Detect which cell encompasses the target text, then output its (x, y) center coordinate. 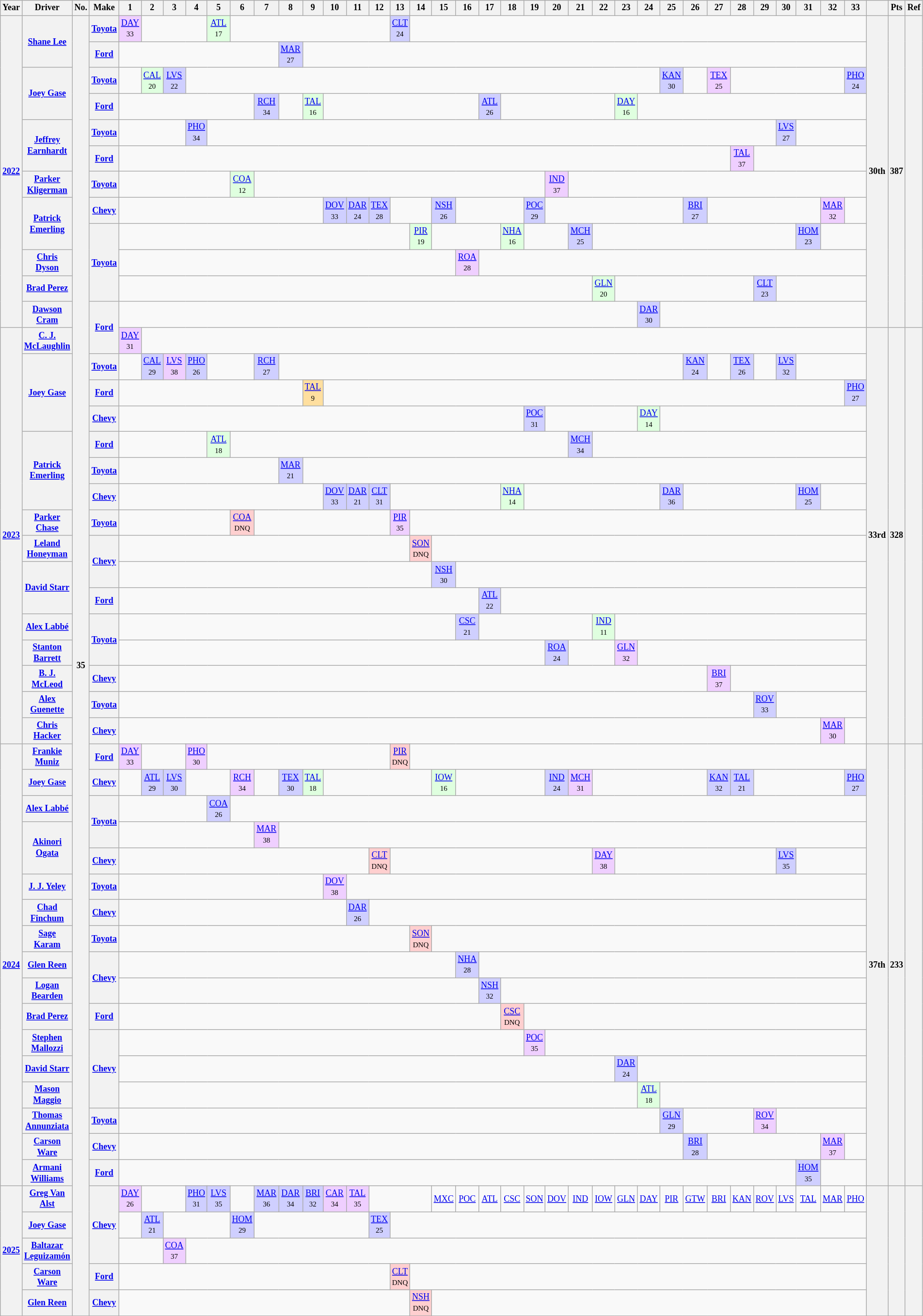
4 (197, 8)
Akinori Ogata (47, 848)
MCH25 (580, 236)
MAR38 (267, 835)
TEX28 (380, 211)
IND37 (557, 185)
Make (104, 8)
MAR36 (267, 1199)
9 (313, 8)
MAR30 (833, 731)
14 (421, 8)
25 (672, 8)
TAL37 (742, 158)
12 (380, 8)
CAL20 (152, 80)
2 (152, 8)
NHA14 (512, 497)
KAN (742, 1199)
233 (897, 965)
NHA16 (512, 236)
DOV38 (334, 887)
DAY26 (130, 1199)
BRI (719, 1199)
Chris Hacker (47, 731)
POC (467, 1199)
35 (80, 666)
Dawson Cram (47, 314)
26 (695, 8)
HOM35 (809, 1173)
24 (649, 8)
ROV34 (765, 1121)
Logan Bearden (47, 991)
387 (897, 172)
ROV33 (765, 705)
20 (557, 8)
ATL (490, 1199)
DOV (557, 1199)
KAN24 (695, 367)
GLN (626, 1199)
Year (12, 8)
17 (490, 8)
Parker Kligerman (47, 185)
13 (399, 8)
29 (765, 8)
8 (290, 8)
COA12 (242, 185)
Jeffrey Earnhardt (47, 145)
15 (444, 8)
No. (80, 8)
MAR27 (290, 55)
ATL26 (490, 107)
2023 (12, 536)
5 (218, 8)
PHO26 (197, 367)
DAY (649, 1199)
LVS27 (786, 133)
10 (334, 8)
POC31 (534, 419)
TAL (809, 1199)
NHA28 (467, 965)
TEX26 (742, 367)
PIR19 (421, 236)
Mason Maggio (47, 1095)
Parker Chase (47, 523)
NSH32 (490, 991)
IND (580, 1199)
PIRDNQ (399, 757)
ATL21 (152, 1225)
CSCDNQ (512, 1017)
ATL29 (152, 783)
IND11 (604, 627)
KAN32 (719, 783)
DAR34 (290, 1199)
IND24 (557, 783)
Chris Dyson (47, 263)
DAR26 (358, 913)
HOM25 (809, 497)
MAR21 (290, 470)
GTW (695, 1199)
LVS30 (175, 783)
NSHDNQ (421, 1303)
TAL18 (313, 783)
LVS (786, 1199)
2025 (12, 1251)
TEX30 (290, 783)
Chad Finchum (47, 913)
C. J. McLaughlin (47, 341)
TAL35 (358, 1199)
BRI27 (695, 211)
1 (130, 8)
PHO31 (197, 1199)
CLT24 (399, 29)
PHO30 (197, 757)
LVS38 (175, 367)
Driver (47, 8)
LVS32 (786, 367)
MAR (833, 1199)
GLN29 (672, 1121)
32 (833, 8)
PHO24 (855, 80)
GLN32 (626, 653)
Stephen Mallozzi (47, 1043)
CSC21 (467, 627)
POC29 (534, 211)
11 (358, 8)
Frankie Muniz (47, 757)
31 (809, 8)
DAY14 (649, 419)
IOW (604, 1199)
PHO (855, 1199)
TAL21 (742, 783)
B. J. McLeod (47, 679)
ROA28 (467, 263)
2024 (12, 965)
19 (534, 8)
Baltazar Leguizamón (47, 1251)
HOM29 (242, 1225)
IOW16 (444, 783)
ATL22 (490, 601)
DAY31 (130, 341)
DAY16 (626, 107)
COA26 (218, 809)
MXC (444, 1199)
CAR34 (334, 1199)
LVS22 (175, 80)
POC35 (534, 1043)
Sage Karam (47, 939)
COADNQ (242, 523)
MCH34 (580, 445)
7 (267, 8)
CAL29 (152, 367)
Stanton Barrett (47, 653)
18 (512, 8)
Thomas Annunziata (47, 1121)
2022 (12, 172)
37th (877, 965)
BRI32 (313, 1199)
Leland Honeyman (47, 548)
RCH27 (267, 367)
Pts (897, 8)
NSH26 (444, 211)
CLT31 (380, 497)
TAL9 (313, 392)
328 (897, 536)
MAR37 (833, 1147)
Armani Williams (47, 1173)
Ref (914, 8)
ATL17 (218, 29)
21 (580, 8)
SON (534, 1199)
33rd (877, 536)
BRI37 (719, 679)
23 (626, 8)
CLT23 (765, 289)
ROV (765, 1199)
16 (467, 8)
DAR36 (672, 497)
30th (877, 172)
PIR35 (399, 523)
GLN20 (604, 289)
28 (742, 8)
30 (786, 8)
NSH30 (444, 575)
PHO34 (197, 133)
Greg Van Alst (47, 1199)
PIR (672, 1199)
ROA24 (557, 653)
27 (719, 8)
COA37 (175, 1251)
MCH31 (580, 783)
DAR21 (358, 497)
DAY38 (604, 861)
TAL16 (313, 107)
33 (855, 8)
CSC (512, 1199)
6 (242, 8)
HOM23 (809, 236)
DAR30 (649, 314)
BRI28 (695, 1147)
J. J. Yeley (47, 887)
Shane Lee (47, 42)
Alex Guenette (47, 705)
22 (604, 8)
MAR32 (833, 211)
KAN30 (672, 80)
3 (175, 8)
